Search for the cell housing the specified text and yield its (x, y) center coordinate. 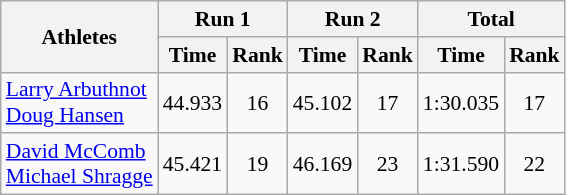
David McCombMichael Shragge (80, 164)
46.169 (322, 164)
22 (534, 164)
Athletes (80, 36)
1:31.590 (461, 164)
Run 1 (223, 19)
Total (492, 19)
Run 2 (353, 19)
19 (258, 164)
45.421 (192, 164)
44.933 (192, 102)
23 (388, 164)
Larry ArbuthnotDoug Hansen (80, 102)
16 (258, 102)
1:30.035 (461, 102)
45.102 (322, 102)
